Extract the (x, y) coordinate from the center of the cell holding the provided text.  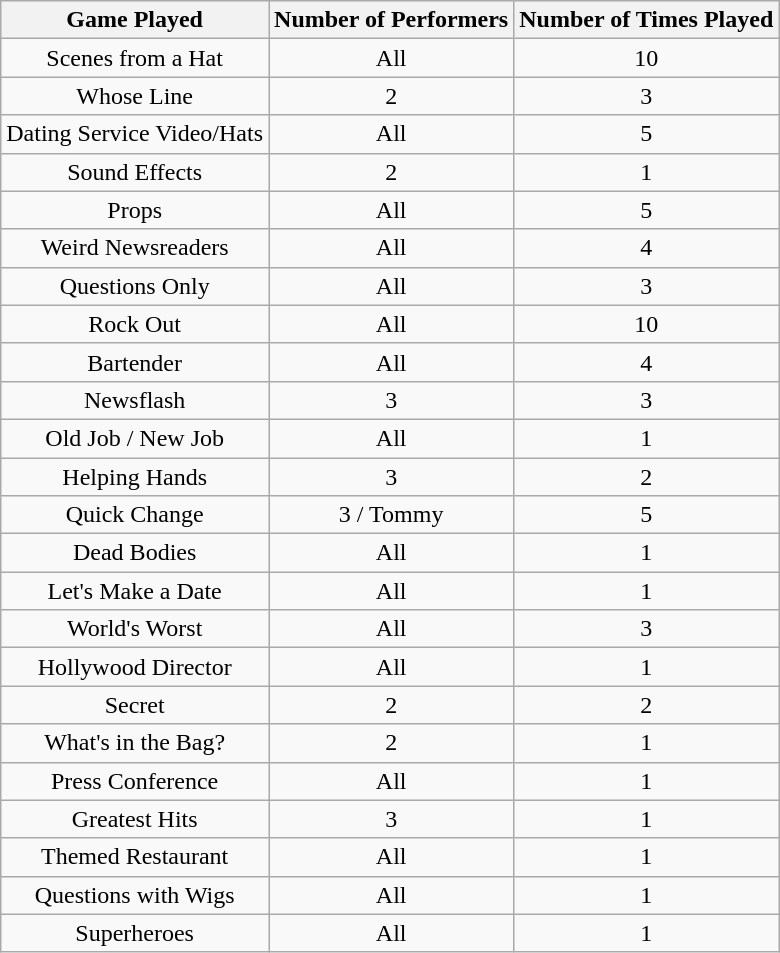
Dead Bodies (135, 553)
Helping Hands (135, 477)
Weird Newsreaders (135, 248)
What's in the Bag? (135, 743)
Scenes from a Hat (135, 58)
Props (135, 210)
Secret (135, 705)
Dating Service Video/Hats (135, 134)
3 / Tommy (392, 515)
Let's Make a Date (135, 591)
Old Job / New Job (135, 438)
Press Conference (135, 781)
Whose Line (135, 96)
Number of Times Played (646, 20)
Number of Performers (392, 20)
Rock Out (135, 324)
Greatest Hits (135, 819)
Superheroes (135, 933)
Game Played (135, 20)
Newsflash (135, 400)
Questions Only (135, 286)
Questions with Wigs (135, 895)
World's Worst (135, 629)
Sound Effects (135, 172)
Themed Restaurant (135, 857)
Bartender (135, 362)
Quick Change (135, 515)
Hollywood Director (135, 667)
